Extract the (X, Y) coordinate from the center of the cell holding the provided text.  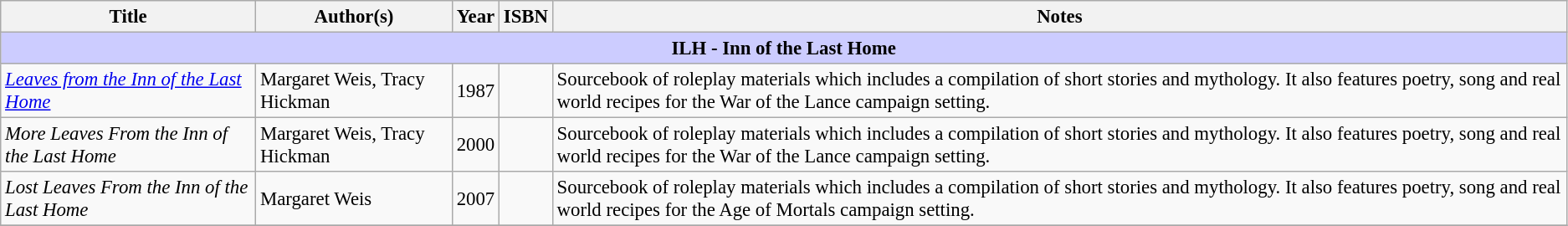
2000 (475, 146)
1987 (475, 90)
ILH - Inn of the Last Home (784, 49)
Notes (1059, 17)
Author(s) (355, 17)
ISBN (526, 17)
Lost Leaves From the Inn of the Last Home (129, 199)
2007 (475, 199)
More Leaves From the Inn of the Last Home (129, 146)
Margaret Weis (355, 199)
Leaves from the Inn of the Last Home (129, 90)
Year (475, 17)
Title (129, 17)
